Return the [X, Y] coordinate for the center point of the cell that contains the specified text.  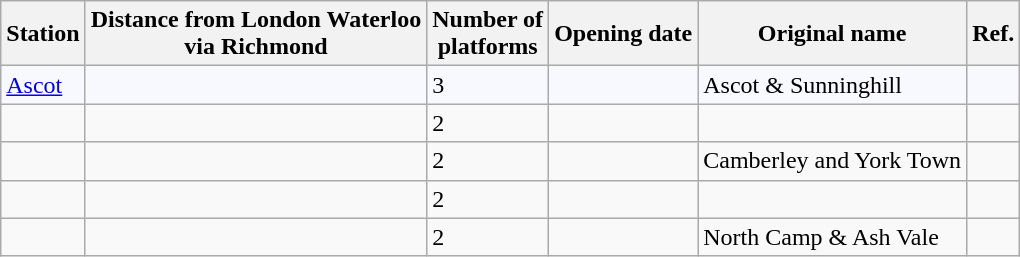
North Camp & Ash Vale [832, 237]
Opening date [624, 34]
Number of platforms [488, 34]
Distance from London Waterloo via Richmond [256, 34]
Ref. [994, 34]
Station [43, 34]
Ascot & Sunninghill [832, 85]
3 [488, 85]
Ascot [43, 85]
Original name [832, 34]
Camberley and York Town [832, 161]
